Capture the cell that displays the provided text and extract its [x, y] central coordinate. 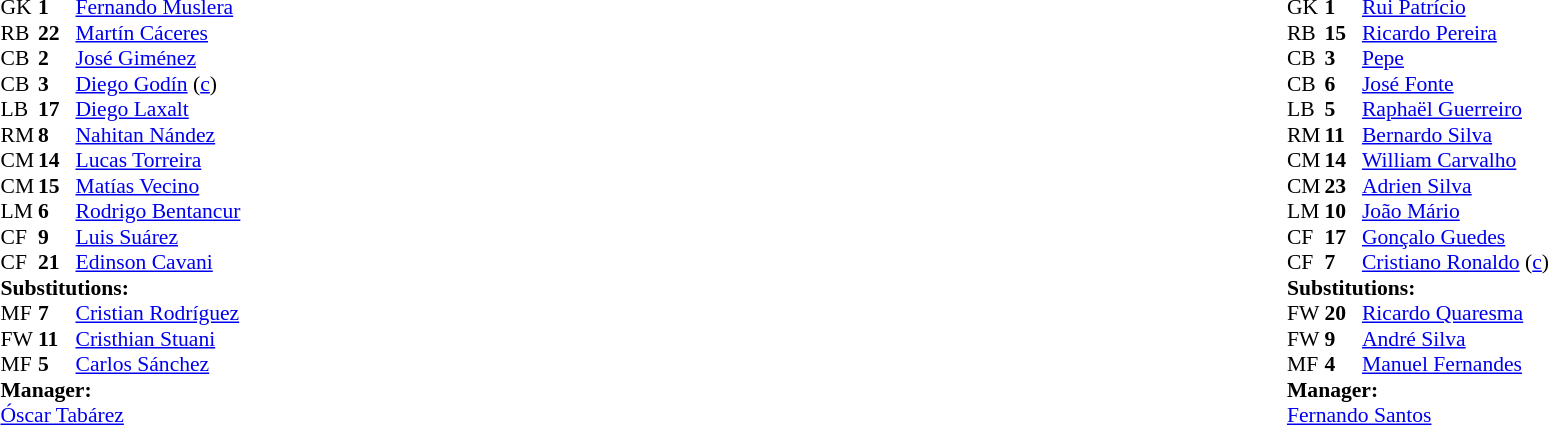
2 [57, 59]
Cristhian Stuani [158, 339]
Nahitan Nández [158, 135]
Diego Godín (c) [158, 84]
Diego Laxalt [158, 109]
22 [57, 33]
23 [1343, 186]
Luis Suárez [158, 237]
Cristian Rodríguez [158, 313]
10 [1343, 211]
4 [1343, 365]
Matías Vecino [158, 186]
20 [1343, 313]
José Giménez [158, 59]
Martín Cáceres [158, 33]
Manager: [120, 390]
Carlos Sánchez [158, 365]
Substitutions: [120, 288]
8 [57, 135]
21 [57, 263]
Edinson Cavani [158, 263]
Rodrigo Bentancur [158, 211]
Lucas Torreira [158, 161]
